Find where the given text appears and provide that cell's center as [x, y] coordinate. 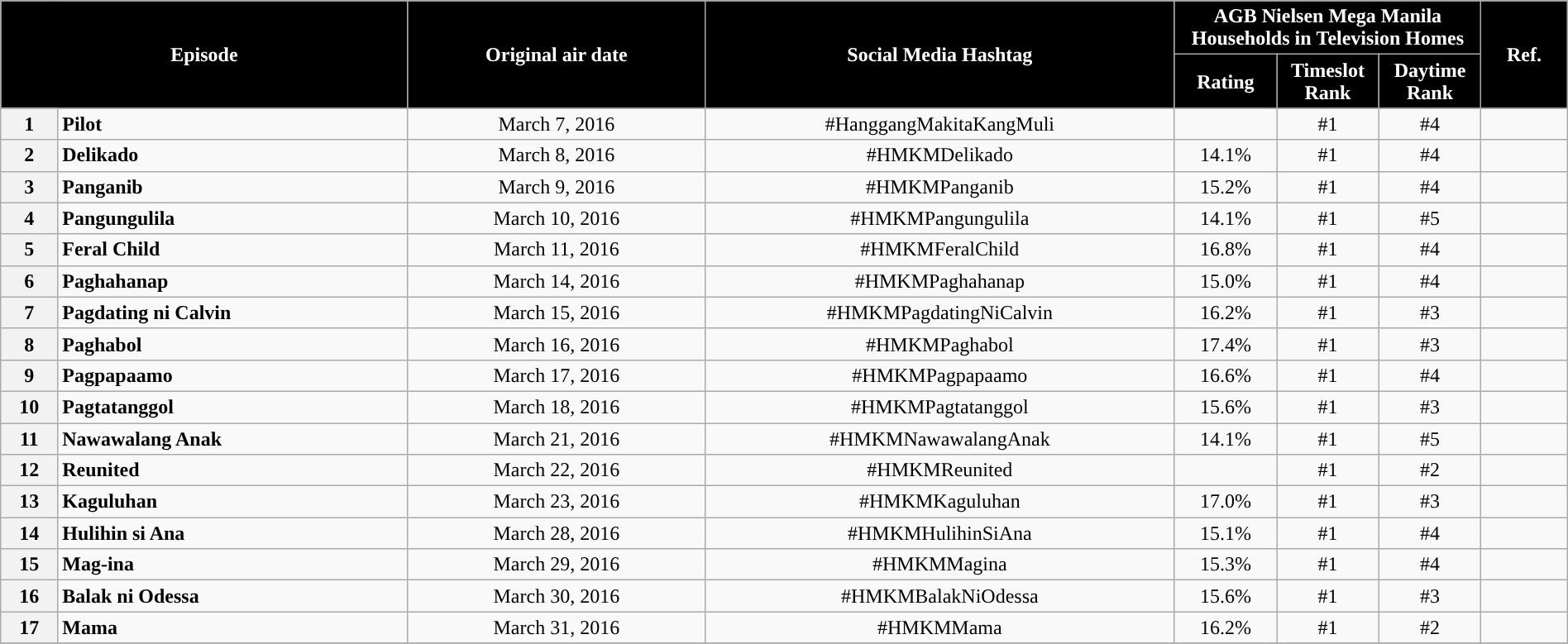
11 [30, 439]
March 17, 2016 [556, 375]
16 [30, 596]
#HMKMNawawalangAnak [940, 439]
Delikado [233, 155]
Original air date [556, 55]
March 16, 2016 [556, 344]
#HMKMPagpapaamo [940, 375]
15.0% [1226, 281]
17.0% [1226, 502]
Panganib [233, 187]
#HMKMBalakNiOdessa [940, 596]
Pagdating ni Calvin [233, 312]
17.4% [1226, 344]
Hulihin si Ana [233, 533]
Paghabol [233, 344]
Kaguluhan [233, 502]
Rating [1226, 81]
March 30, 2016 [556, 596]
Pilot [233, 124]
15.1% [1226, 533]
#HMKMHulihinSiAna [940, 533]
#HMKMMagina [940, 565]
#HMKMPaghabol [940, 344]
Feral Child [233, 250]
Pangungulila [233, 218]
13 [30, 502]
5 [30, 250]
6 [30, 281]
March 8, 2016 [556, 155]
March 29, 2016 [556, 565]
Reunited [233, 470]
Ref. [1524, 55]
12 [30, 470]
15.2% [1226, 187]
#HMKMDelikado [940, 155]
#HMKMReunited [940, 470]
March 18, 2016 [556, 407]
16.8% [1226, 250]
#HMKMPagdatingNiCalvin [940, 312]
#HMKMFeralChild [940, 250]
Episode [204, 55]
Nawawalang Anak [233, 439]
March 22, 2016 [556, 470]
March 14, 2016 [556, 281]
Balak ni Odessa [233, 596]
#HMKMPagtatanggol [940, 407]
17 [30, 627]
15 [30, 565]
Paghahanap [233, 281]
4 [30, 218]
Mama [233, 627]
14 [30, 533]
Mag-ina [233, 565]
Pagtatanggol [233, 407]
AGB Nielsen Mega Manila Households in Television Homes [1328, 28]
March 7, 2016 [556, 124]
Social Media Hashtag [940, 55]
15.3% [1226, 565]
March 21, 2016 [556, 439]
#HMKMPangungulila [940, 218]
2 [30, 155]
16.6% [1226, 375]
March 10, 2016 [556, 218]
March 28, 2016 [556, 533]
3 [30, 187]
Timeslot Rank [1328, 81]
March 23, 2016 [556, 502]
March 9, 2016 [556, 187]
1 [30, 124]
March 31, 2016 [556, 627]
7 [30, 312]
10 [30, 407]
#HMKMPaghahanap [940, 281]
#HMKMPanganib [940, 187]
March 11, 2016 [556, 250]
#HMKMKaguluhan [940, 502]
Daytime Rank [1430, 81]
Pagpapaamo [233, 375]
8 [30, 344]
#HanggangMakitaKangMuli [940, 124]
9 [30, 375]
March 15, 2016 [556, 312]
#HMKMMama [940, 627]
